From the cell containing the given text, extract its center point as [X, Y] coordinate. 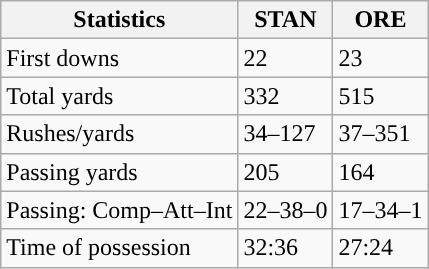
27:24 [380, 248]
34–127 [286, 134]
Total yards [120, 96]
37–351 [380, 134]
First downs [120, 58]
Statistics [120, 20]
Passing yards [120, 172]
17–34–1 [380, 210]
Passing: Comp–Att–Int [120, 210]
32:36 [286, 248]
23 [380, 58]
515 [380, 96]
22–38–0 [286, 210]
164 [380, 172]
Time of possession [120, 248]
22 [286, 58]
332 [286, 96]
205 [286, 172]
STAN [286, 20]
ORE [380, 20]
Rushes/yards [120, 134]
